Capture the cell that displays the provided text and extract its [x, y] central coordinate. 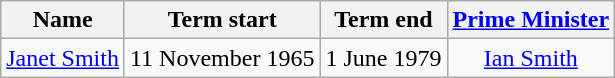
Ian Smith [531, 58]
Janet Smith [63, 58]
1 June 1979 [384, 58]
11 November 1965 [222, 58]
Term end [384, 20]
Prime Minister [531, 20]
Name [63, 20]
Term start [222, 20]
